Scan for the cell matching the given text and deliver its [X, Y] coordinate at center. 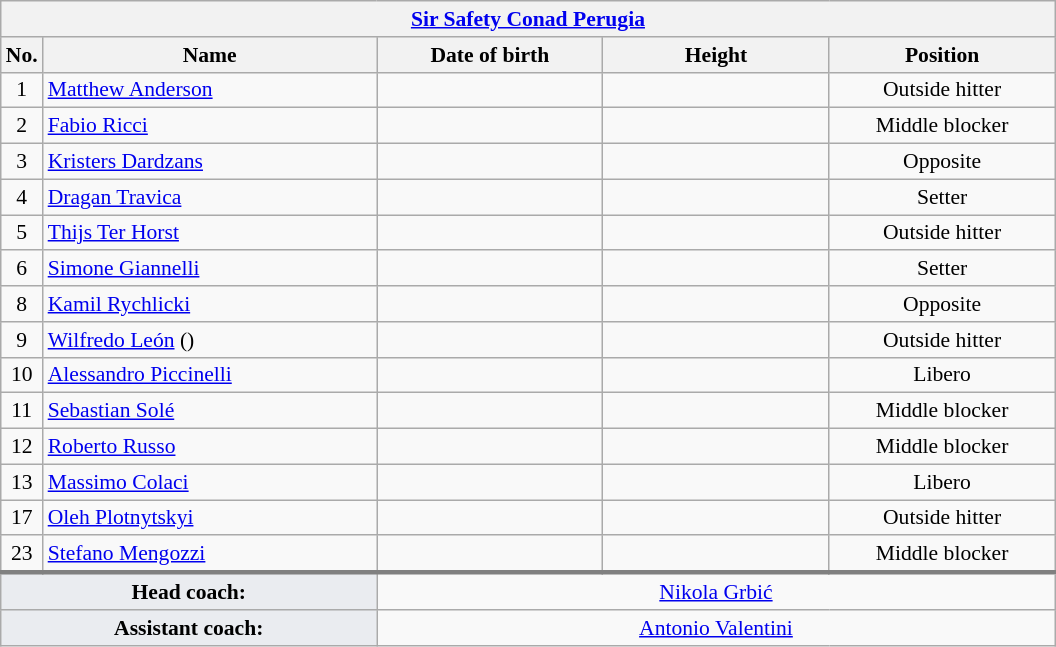
No. [22, 55]
23 [22, 554]
2 [22, 126]
9 [22, 340]
Sir Safety Conad Perugia [528, 19]
Matthew Anderson [210, 90]
1 [22, 90]
Massimo Colaci [210, 482]
Head coach: [189, 592]
Kamil Rychlicki [210, 304]
10 [22, 375]
Height [716, 55]
6 [22, 269]
Wilfredo León () [210, 340]
12 [22, 447]
13 [22, 482]
Kristers Dardzans [210, 162]
Simone Giannelli [210, 269]
Position [942, 55]
Dragan Travica [210, 197]
Fabio Ricci [210, 126]
Oleh Plotnytskyi [210, 518]
Sebastian Solé [210, 411]
Thijs Ter Horst [210, 233]
Roberto Russo [210, 447]
Stefano Mengozzi [210, 554]
8 [22, 304]
4 [22, 197]
17 [22, 518]
5 [22, 233]
Assistant coach: [189, 628]
3 [22, 162]
Antonio Valentini [716, 628]
11 [22, 411]
Alessandro Piccinelli [210, 375]
Date of birth [490, 55]
Name [210, 55]
Nikola Grbić [716, 592]
